Detect which cell encompasses the target text, then output its [x, y] center coordinate. 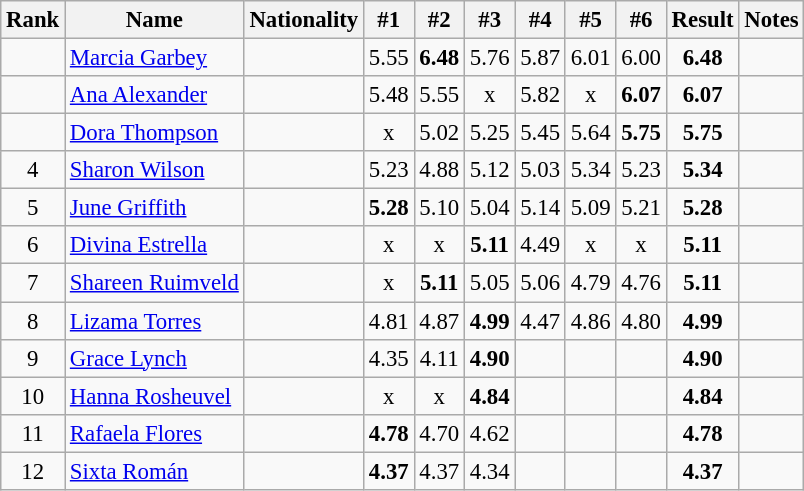
5.48 [389, 95]
5.06 [540, 283]
5.09 [590, 208]
5.02 [439, 133]
4.34 [489, 471]
June Griffith [155, 208]
5 [33, 208]
#5 [590, 20]
4.88 [439, 170]
Divina Estrella [155, 245]
6.01 [590, 58]
4.35 [389, 358]
5.10 [439, 208]
4 [33, 170]
4.81 [389, 321]
#2 [439, 20]
5.05 [489, 283]
4.47 [540, 321]
#4 [540, 20]
5.12 [489, 170]
7 [33, 283]
4.79 [590, 283]
Hanna Rosheuvel [155, 396]
Ana Alexander [155, 95]
12 [33, 471]
6.00 [641, 58]
4.86 [590, 321]
5.04 [489, 208]
Rank [33, 20]
5.76 [489, 58]
Dora Thompson [155, 133]
4.76 [641, 283]
4.49 [540, 245]
10 [33, 396]
Name [155, 20]
4.11 [439, 358]
11 [33, 433]
4.87 [439, 321]
#1 [389, 20]
5.14 [540, 208]
5.25 [489, 133]
8 [33, 321]
4.80 [641, 321]
Shareen Ruimveld [155, 283]
4.62 [489, 433]
Marcia Garbey [155, 58]
Nationality [304, 20]
5.82 [540, 95]
4.70 [439, 433]
#3 [489, 20]
5.87 [540, 58]
Notes [772, 20]
#6 [641, 20]
5.03 [540, 170]
Lizama Torres [155, 321]
5.21 [641, 208]
5.45 [540, 133]
Sharon Wilson [155, 170]
5.64 [590, 133]
Grace Lynch [155, 358]
9 [33, 358]
Sixta Román [155, 471]
Result [702, 20]
Rafaela Flores [155, 433]
6 [33, 245]
